Detect which cell encompasses the target text, then output its [X, Y] center coordinate. 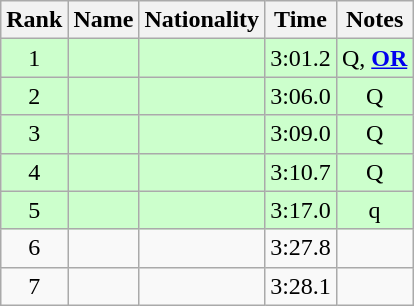
3:28.1 [301, 286]
1 [34, 58]
3:09.0 [301, 134]
Nationality [202, 20]
Rank [34, 20]
Notes [374, 20]
5 [34, 210]
Name [104, 20]
q [374, 210]
Q, OR [374, 58]
3:06.0 [301, 96]
3:01.2 [301, 58]
6 [34, 248]
Time [301, 20]
3:17.0 [301, 210]
7 [34, 286]
2 [34, 96]
4 [34, 172]
3 [34, 134]
3:10.7 [301, 172]
3:27.8 [301, 248]
